Pinpoint the cell where the given text exists, returning its [x, y] midpoint coordinate. 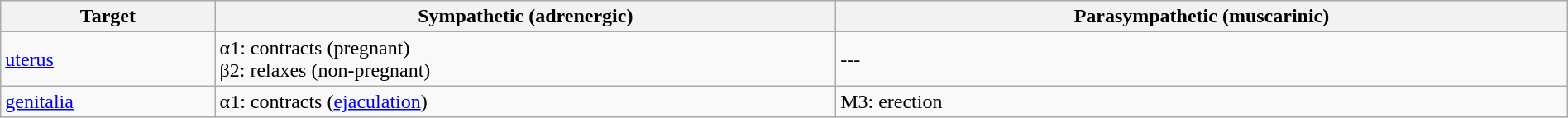
Target [108, 17]
--- [1202, 59]
genitalia [108, 101]
Parasympathetic (muscarinic) [1202, 17]
uterus [108, 59]
α1: contracts (ejaculation) [526, 101]
M3: erection [1202, 101]
Sympathetic (adrenergic) [526, 17]
α1: contracts (pregnant) β2: relaxes (non-pregnant) [526, 59]
